Search for the cell housing the specified text and yield its [x, y] center coordinate. 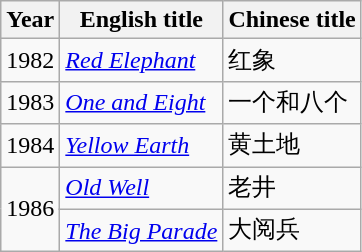
1984 [30, 146]
红象 [292, 60]
Red Elephant [142, 60]
老井 [292, 188]
English title [142, 20]
1986 [30, 208]
黄土地 [292, 146]
一个和八个 [292, 102]
大阅兵 [292, 230]
Old Well [142, 188]
Yellow Earth [142, 146]
One and Eight [142, 102]
Year [30, 20]
1983 [30, 102]
1982 [30, 60]
Chinese title [292, 20]
The Big Parade [142, 230]
